Scan for the cell matching the given text and deliver its [X, Y] coordinate at center. 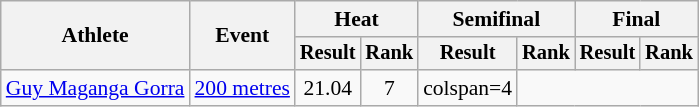
Final [636, 19]
Athlete [96, 36]
200 metres [242, 88]
7 [389, 88]
colspan=4 [468, 88]
Semifinal [496, 19]
Guy Maganga Gorra [96, 88]
Heat [356, 19]
21.04 [328, 88]
Event [242, 36]
